Return the (x, y) coordinate for the center point of the cell that contains the specified text.  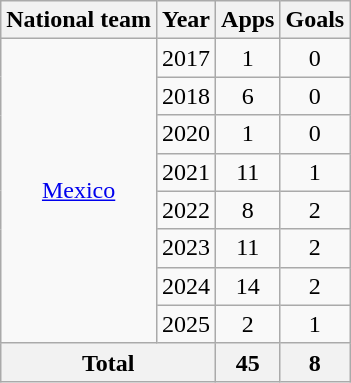
2023 (186, 248)
2017 (186, 58)
45 (248, 362)
6 (248, 96)
Year (186, 20)
2025 (186, 324)
National team (79, 20)
Goals (315, 20)
2018 (186, 96)
Total (108, 362)
2020 (186, 134)
2022 (186, 210)
2024 (186, 286)
2021 (186, 172)
14 (248, 286)
Apps (248, 20)
Mexico (79, 191)
